Search for the cell housing the specified text and yield its [X, Y] center coordinate. 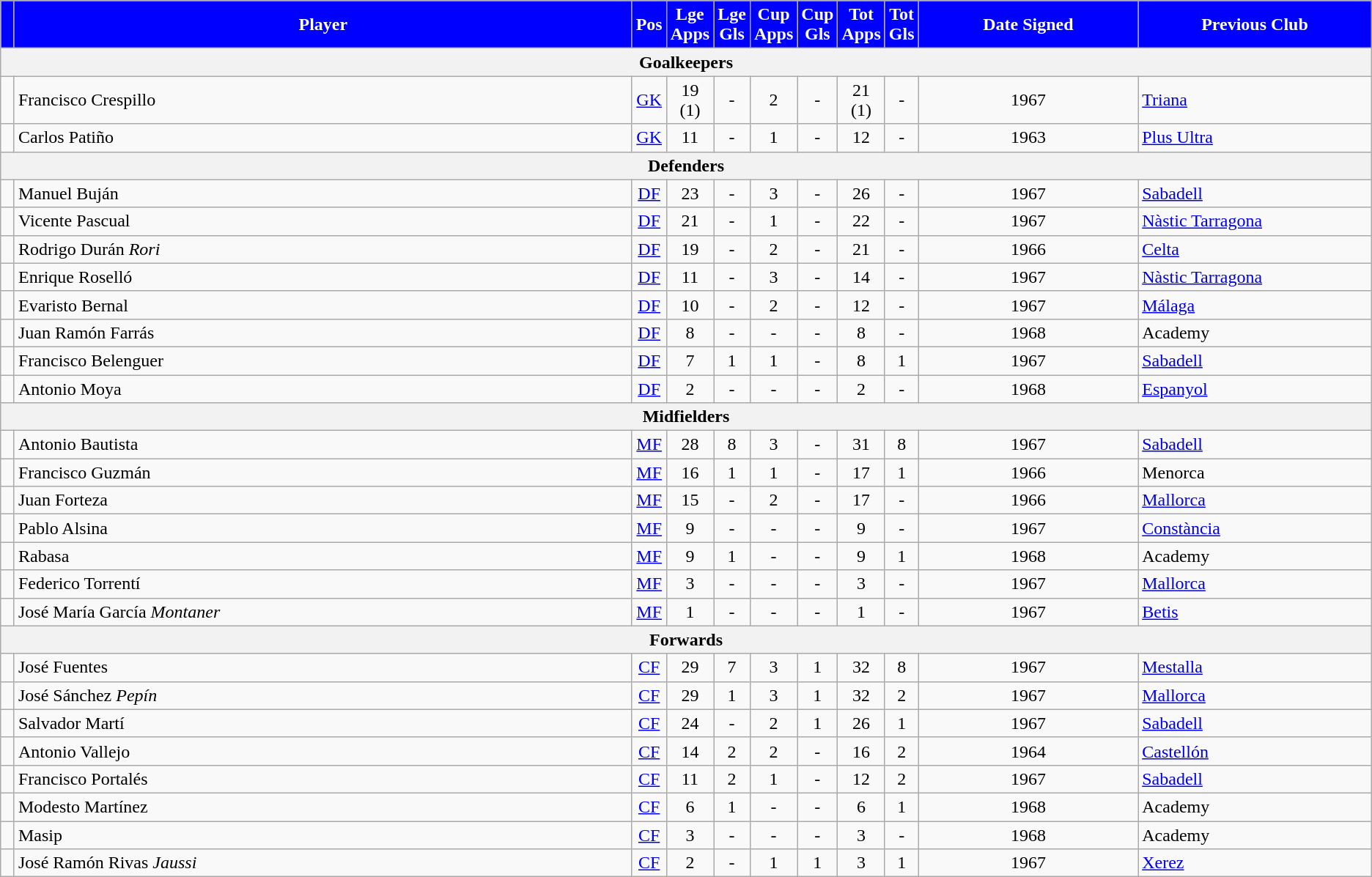
Celta [1255, 249]
Evaristo Bernal [322, 305]
31 [861, 445]
Antonio Moya [322, 389]
Espanyol [1255, 389]
Plus Ultra [1255, 138]
TotApps [861, 25]
CupApps [773, 25]
Triana [1255, 100]
Pos [649, 25]
19 [690, 249]
Pablo Alsina [322, 528]
José Ramón Rivas Jaussi [322, 863]
José Fuentes [322, 667]
Carlos Patiño [322, 138]
José María García Montaner [322, 612]
LgeApps [690, 25]
CupGls [818, 25]
Vicente Pascual [322, 221]
Antonio Bautista [322, 445]
24 [690, 723]
TotGls [901, 25]
Masip [322, 835]
Juan Ramón Farrás [322, 333]
Player [322, 25]
28 [690, 445]
Betis [1255, 612]
Francisco Belenguer [322, 360]
Goalkeepers [686, 62]
1963 [1028, 138]
19 (1) [690, 100]
Federico Torrentí [322, 584]
Forwards [686, 640]
Rodrigo Durán Rori [322, 249]
Francisco Portalés [322, 779]
23 [690, 193]
Antonio Vallejo [322, 751]
José Sánchez Pepín [322, 695]
Francisco Crespillo [322, 100]
Juan Forteza [322, 500]
Modesto Martínez [322, 807]
1964 [1028, 751]
Defenders [686, 166]
LgeGls [732, 25]
Francisco Guzmán [322, 473]
Rabasa [322, 556]
Málaga [1255, 305]
Castellón [1255, 751]
Manuel Buján [322, 193]
Constància [1255, 528]
Date Signed [1028, 25]
21 (1) [861, 100]
Salvador Martí [322, 723]
15 [690, 500]
22 [861, 221]
Midfielders [686, 417]
Menorca [1255, 473]
Enrique Roselló [322, 277]
Xerez [1255, 863]
Mestalla [1255, 667]
Previous Club [1255, 25]
10 [690, 305]
